From the cell containing the given text, extract its center point as [x, y] coordinate. 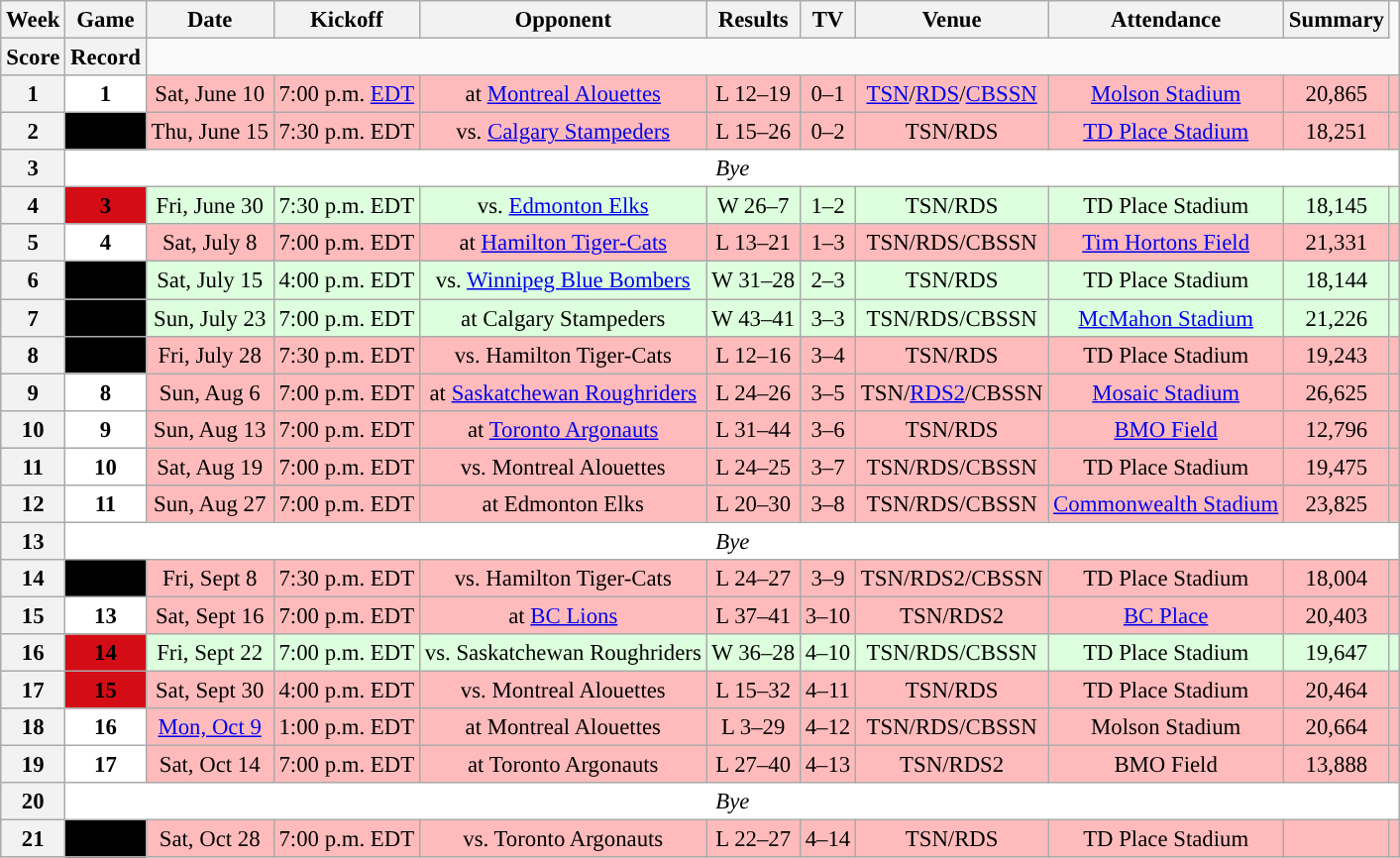
L 27–40 [753, 765]
Fri, Sept 8 [210, 579]
4–11 [827, 691]
Tim Hortons Field [1166, 243]
L 20–30 [753, 504]
at Hamilton Tiger-Cats [563, 243]
4–10 [827, 653]
26,625 [1338, 392]
L 3–29 [753, 727]
Week [34, 20]
Sat, Oct 14 [210, 765]
19,475 [1338, 467]
at Edmonton Elks [563, 504]
Sat, Aug 19 [210, 467]
Fri, July 28 [210, 355]
Sat, Sept 30 [210, 691]
3–6 [827, 429]
Date [210, 20]
Sat, Oct 28 [210, 839]
L 12–19 [753, 94]
Score [34, 57]
McMahon Stadium [1166, 318]
3–7 [827, 467]
Opponent [563, 20]
Fri, Sept 22 [210, 653]
at Calgary Stampeders [563, 318]
L 15–32 [753, 691]
Results [753, 20]
Fri, June 30 [210, 206]
Mon, Oct 9 [210, 727]
vs. Edmonton Elks [563, 206]
W 26–7 [753, 206]
20,664 [1338, 727]
at BC Lions [563, 615]
BC Place [1166, 615]
L 13–21 [753, 243]
0–2 [827, 132]
L 15–26 [753, 132]
4–14 [827, 839]
3–3 [827, 318]
L 37–41 [753, 615]
Sun, Aug 27 [210, 504]
Game [105, 20]
vs. Winnipeg Blue Bombers [563, 280]
L 31–44 [753, 429]
4–12 [827, 727]
3–5 [827, 392]
Record [105, 57]
3–4 [827, 355]
Sun, July 23 [210, 318]
18,144 [1338, 280]
19 [34, 765]
TV [827, 20]
at Saskatchewan Roughriders [563, 392]
20,865 [1338, 94]
vs. Toronto Argonauts [563, 839]
13,888 [1338, 765]
L 24–25 [753, 467]
20 [34, 802]
3–9 [827, 579]
Sun, Aug 13 [210, 429]
vs. Calgary Stampeders [563, 132]
21,226 [1338, 318]
12,796 [1338, 429]
0–1 [827, 94]
18,004 [1338, 579]
2–3 [827, 280]
vs. Saskatchewan Roughriders [563, 653]
L 24–26 [753, 392]
4–13 [827, 765]
Mosaic Stadium [1166, 392]
1:00 p.m. EDT [347, 727]
Venue [952, 20]
18,145 [1338, 206]
L 24–27 [753, 579]
W 43–41 [753, 318]
23,825 [1338, 504]
Sat, July 15 [210, 280]
1–2 [827, 206]
Sat, June 10 [210, 94]
W 31–28 [753, 280]
Summary [1338, 20]
W 36–28 [753, 653]
21 [34, 839]
L 22–27 [753, 839]
1–3 [827, 243]
21,331 [1338, 243]
Sun, Aug 6 [210, 392]
Kickoff [347, 20]
18,251 [1338, 132]
L 12–16 [753, 355]
19,647 [1338, 653]
3–8 [827, 504]
20,403 [1338, 615]
Thu, June 15 [210, 132]
20,464 [1338, 691]
Sat, July 8 [210, 243]
Commonwealth Stadium [1166, 504]
19,243 [1338, 355]
Sat, Sept 16 [210, 615]
3–10 [827, 615]
Attendance [1166, 20]
